Return the (X, Y) coordinate for the center point of the cell that contains the specified text.  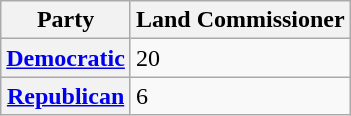
Land Commissioner (240, 20)
6 (240, 96)
20 (240, 58)
Party (66, 20)
Republican (66, 96)
Democratic (66, 58)
